Pinpoint the cell where the given text exists, returning its (X, Y) midpoint coordinate. 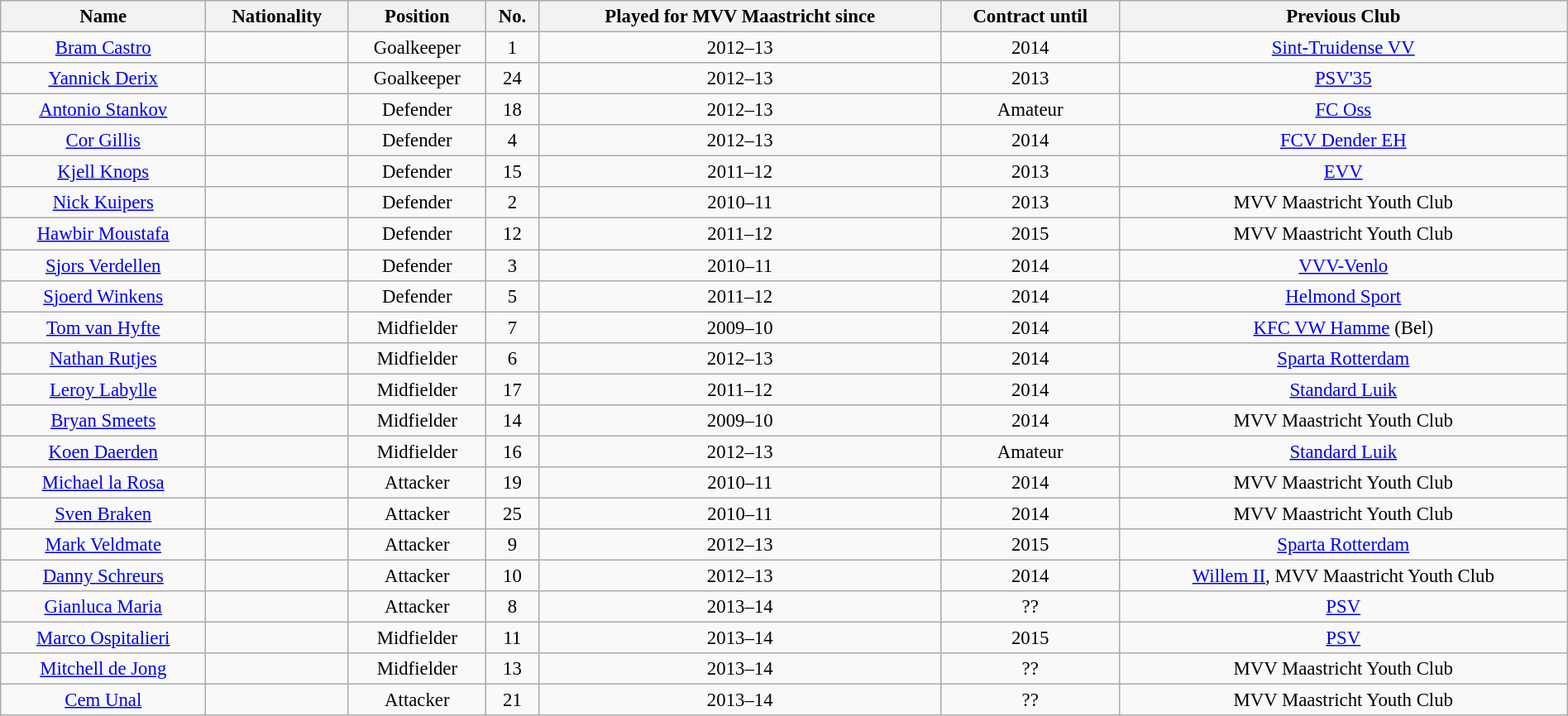
19 (513, 483)
5 (513, 296)
24 (513, 79)
3 (513, 265)
Kjell Knops (103, 172)
Tom van Hyfte (103, 327)
16 (513, 451)
18 (513, 110)
FCV Dender EH (1343, 141)
Sjors Verdellen (103, 265)
FC Oss (1343, 110)
Cor Gillis (103, 141)
Nathan Rutjes (103, 358)
Bryan Smeets (103, 421)
6 (513, 358)
Helmond Sport (1343, 296)
Yannick Derix (103, 79)
13 (513, 669)
Hawbir Moustafa (103, 234)
Leroy Labylle (103, 389)
Koen Daerden (103, 451)
2 (513, 203)
12 (513, 234)
Name (103, 17)
Sjoerd Winkens (103, 296)
Nationality (277, 17)
Position (417, 17)
Sint-Truidense VV (1343, 48)
VVV-Venlo (1343, 265)
Mark Veldmate (103, 545)
Mitchell de Jong (103, 669)
11 (513, 638)
Michael la Rosa (103, 483)
KFC VW Hamme (Bel) (1343, 327)
EVV (1343, 172)
8 (513, 607)
25 (513, 513)
10 (513, 576)
14 (513, 421)
Sven Braken (103, 513)
17 (513, 389)
15 (513, 172)
Willem II, MVV Maastricht Youth Club (1343, 576)
Bram Castro (103, 48)
Contract until (1030, 17)
Marco Ospitalieri (103, 638)
PSV'35 (1343, 79)
Antonio Stankov (103, 110)
No. (513, 17)
Played for MVV Maastricht since (739, 17)
Cem Unal (103, 700)
Gianluca Maria (103, 607)
9 (513, 545)
1 (513, 48)
4 (513, 141)
21 (513, 700)
Previous Club (1343, 17)
Danny Schreurs (103, 576)
7 (513, 327)
Nick Kuipers (103, 203)
